Pinpoint the cell where the given text exists, returning its (x, y) midpoint coordinate. 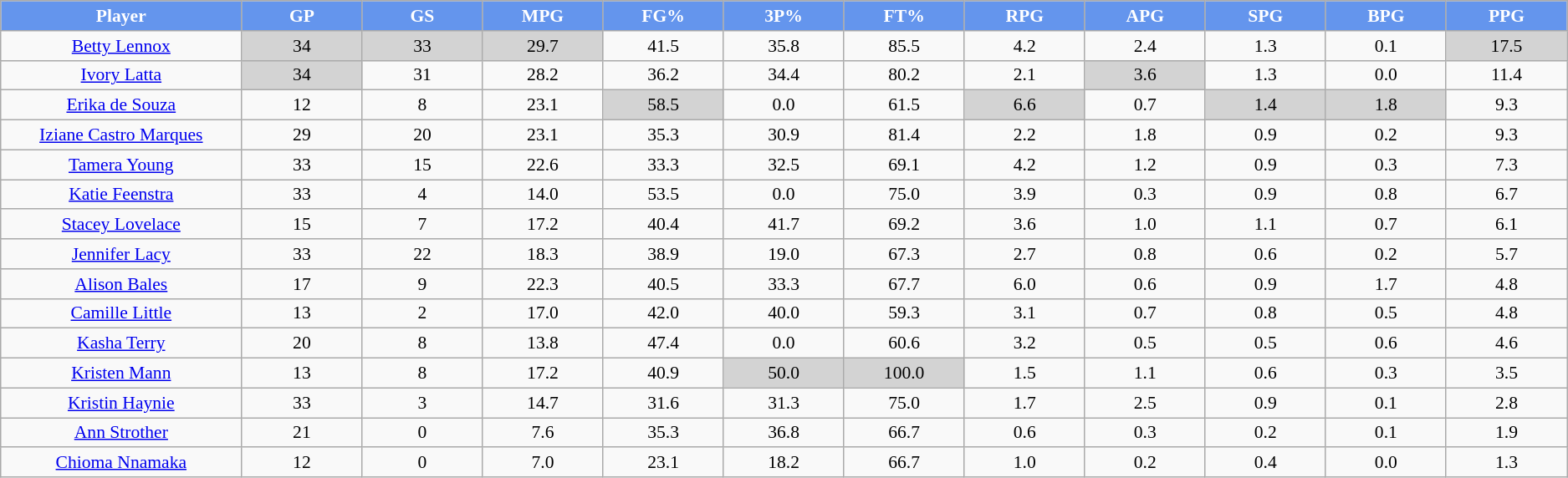
3P% (784, 16)
40.9 (663, 374)
22.3 (543, 284)
Kristin Haynie (121, 403)
60.6 (904, 343)
19.0 (784, 254)
GS (422, 16)
2.8 (1506, 403)
Alison Bales (121, 284)
47.4 (663, 343)
2.2 (1024, 135)
4 (422, 195)
34.4 (784, 75)
Ann Strother (121, 433)
2.5 (1145, 403)
Katie Feenstra (121, 195)
40.0 (784, 313)
1.4 (1265, 105)
RPG (1024, 16)
59.3 (904, 313)
2.4 (1145, 46)
0.4 (1265, 463)
Chioma Nnamaka (121, 463)
31 (422, 75)
Kasha Terry (121, 343)
14.0 (543, 195)
67.7 (904, 284)
35.8 (784, 46)
69.1 (904, 165)
MPG (543, 16)
Iziane Castro Marques (121, 135)
29.7 (543, 46)
5.7 (1506, 254)
FG% (663, 16)
2 (422, 313)
2.7 (1024, 254)
58.5 (663, 105)
17.0 (543, 313)
80.2 (904, 75)
11.4 (1506, 75)
BPG (1386, 16)
36.8 (784, 433)
3.9 (1024, 195)
13.8 (543, 343)
18.2 (784, 463)
2.1 (1024, 75)
6.1 (1506, 225)
PPG (1506, 16)
40.4 (663, 225)
1.2 (1145, 165)
APG (1145, 16)
42.0 (663, 313)
17.5 (1506, 46)
3.2 (1024, 343)
6.6 (1024, 105)
32.5 (784, 165)
30.9 (784, 135)
Ivory Latta (121, 75)
18.3 (543, 254)
SPG (1265, 16)
21 (302, 433)
3 (422, 403)
6.7 (1506, 195)
7.0 (543, 463)
9 (422, 284)
29 (302, 135)
1.5 (1024, 374)
Jennifer Lacy (121, 254)
22.6 (543, 165)
31.3 (784, 403)
67.3 (904, 254)
22 (422, 254)
Stacey Lovelace (121, 225)
36.2 (663, 75)
50.0 (784, 374)
Betty Lennox (121, 46)
4.6 (1506, 343)
81.4 (904, 135)
3.5 (1506, 374)
100.0 (904, 374)
85.5 (904, 46)
61.5 (904, 105)
Erika de Souza (121, 105)
69.2 (904, 225)
GP (302, 16)
28.2 (543, 75)
Kristen Mann (121, 374)
40.5 (663, 284)
7 (422, 225)
FT% (904, 16)
31.6 (663, 403)
53.5 (663, 195)
3.1 (1024, 313)
1.9 (1506, 433)
Tamera Young (121, 165)
17 (302, 284)
41.5 (663, 46)
Camille Little (121, 313)
Player (121, 16)
41.7 (784, 225)
7.6 (543, 433)
7.3 (1506, 165)
6.0 (1024, 284)
14.7 (543, 403)
38.9 (663, 254)
